From the cell containing the given text, extract its center point as (X, Y) coordinate. 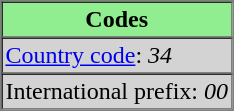
International prefix: 00 (117, 92)
Codes (117, 20)
Country code: 34 (117, 56)
